Capture the cell that displays the provided text and extract its [x, y] central coordinate. 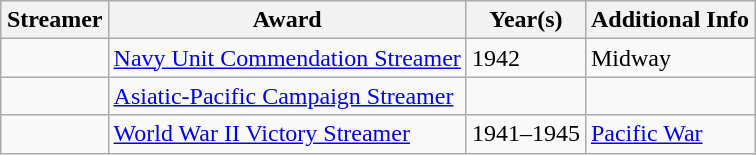
Award [287, 20]
World War II Victory Streamer [287, 134]
1941–1945 [526, 134]
Streamer [54, 20]
1942 [526, 58]
Additional Info [670, 20]
Pacific War [670, 134]
Asiatic-Pacific Campaign Streamer [287, 96]
Year(s) [526, 20]
Midway [670, 58]
Navy Unit Commendation Streamer [287, 58]
